From the cell containing the given text, extract its center point as [x, y] coordinate. 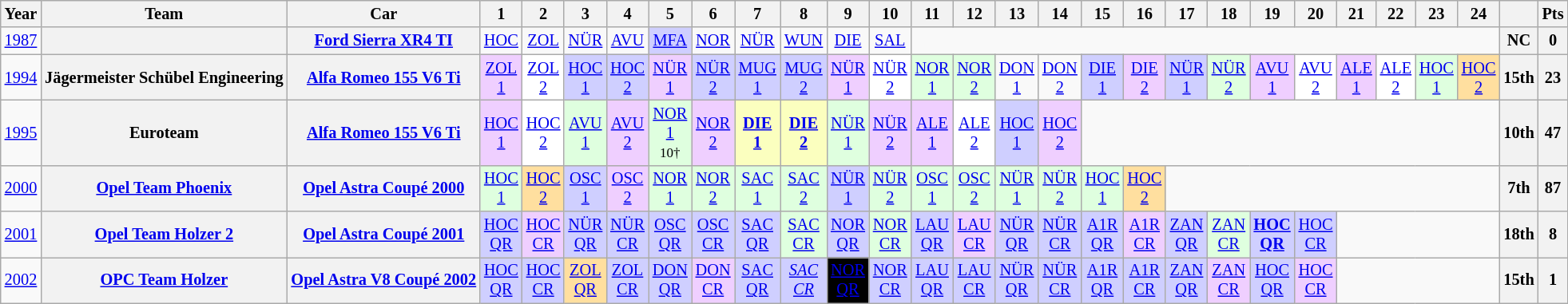
NOR110† [670, 132]
MUG1 [757, 77]
2002 [21, 280]
HOC [502, 41]
2 [543, 14]
DON1 [1017, 77]
OPC Team Holzer [164, 280]
21 [1356, 14]
9 [848, 14]
ZOL1 [502, 77]
AVU [628, 41]
22 [1396, 14]
2001 [21, 235]
MUG2 [804, 77]
19 [1272, 14]
NOR [713, 41]
14 [1060, 14]
24 [1479, 14]
Opel Team Phoenix [164, 188]
13 [1017, 14]
1987 [21, 41]
4 [628, 14]
NC [1518, 41]
11 [933, 14]
DONQR [670, 280]
18th [1518, 235]
DON2 [1060, 77]
Euroteam [164, 132]
10th [1518, 132]
20 [1316, 14]
Ford Sierra XR4 TI [384, 41]
MFA [670, 41]
Opel Team Holzer 2 [164, 235]
87 [1553, 188]
7 [757, 14]
OSCQR [670, 235]
ZOL [543, 41]
47 [1553, 132]
17 [1187, 14]
WUN [804, 41]
Pts [1553, 14]
ZOLQR [585, 280]
DONCR [713, 280]
15 [1102, 14]
SAC2 [804, 188]
7th [1518, 188]
1994 [21, 77]
3 [585, 14]
Team [164, 14]
ZOLCR [628, 280]
Jägermeister Schübel Engineering [164, 77]
16 [1144, 14]
Opel Astra Coupé 2001 [384, 235]
OSCCR [713, 235]
10 [890, 14]
1995 [21, 132]
SAC1 [757, 188]
Opel Astra Coupé 2000 [384, 188]
SAL [890, 41]
ZOL2 [543, 77]
Year [21, 14]
0 [1553, 41]
6 [713, 14]
5 [670, 14]
12 [975, 14]
Car [384, 14]
2000 [21, 188]
DIE [848, 41]
18 [1229, 14]
Opel Astra V8 Coupé 2002 [384, 280]
